Scan for the cell matching the given text and deliver its (x, y) coordinate at center. 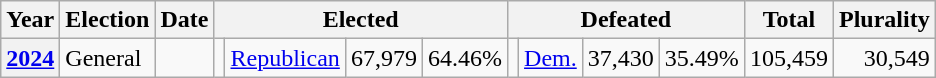
Republican (285, 58)
37,430 (620, 58)
Plurality (884, 20)
64.46% (464, 58)
35.49% (702, 58)
Elected (361, 20)
67,979 (384, 58)
105,459 (788, 58)
Date (184, 20)
2024 (30, 58)
General (108, 58)
Election (108, 20)
Dem. (551, 58)
Defeated (626, 20)
Total (788, 20)
30,549 (884, 58)
Year (30, 20)
